Find where the given text appears and provide that cell's center as [X, Y] coordinate. 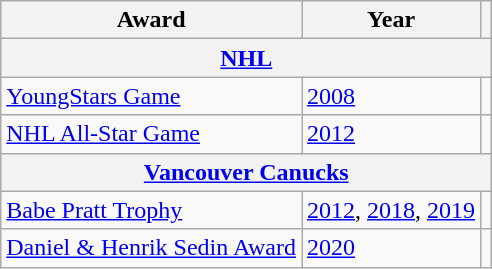
2012, 2018, 2019 [392, 210]
Year [392, 20]
Daniel & Henrik Sedin Award [152, 248]
YoungStars Game [152, 96]
Vancouver Canucks [246, 172]
NHL All-Star Game [152, 134]
2012 [392, 134]
Babe Pratt Trophy [152, 210]
NHL [246, 58]
Award [152, 20]
2020 [392, 248]
2008 [392, 96]
